Find where the given text appears and provide that cell's center as (x, y) coordinate. 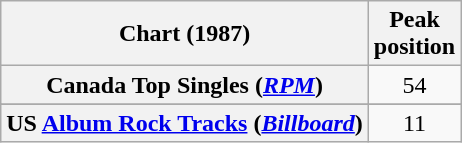
11 (414, 123)
US Album Rock Tracks (Billboard) (185, 123)
Canada Top Singles (RPM) (185, 85)
54 (414, 85)
Peakposition (414, 34)
Chart (1987) (185, 34)
